From the cell containing the given text, extract its center point as (X, Y) coordinate. 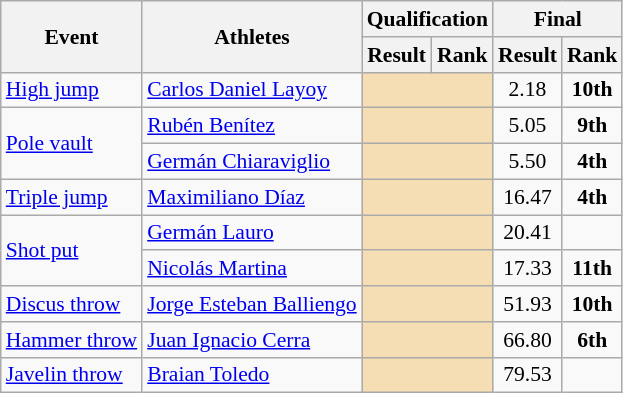
Final (558, 19)
Javelin throw (72, 375)
9th (592, 126)
Event (72, 36)
Shot put (72, 250)
79.53 (528, 375)
17.33 (528, 269)
Braian Toledo (252, 375)
Maximiliano Díaz (252, 197)
Triple jump (72, 197)
Discus throw (72, 304)
Carlos Daniel Layoy (252, 90)
Nicolás Martina (252, 269)
High jump (72, 90)
5.50 (528, 162)
Rubén Benítez (252, 126)
2.18 (528, 90)
11th (592, 269)
Pole vault (72, 144)
Juan Ignacio Cerra (252, 340)
Germán Chiaraviglio (252, 162)
Qualification (428, 19)
51.93 (528, 304)
20.41 (528, 233)
6th (592, 340)
Germán Lauro (252, 233)
Hammer throw (72, 340)
Jorge Esteban Balliengo (252, 304)
66.80 (528, 340)
Athletes (252, 36)
5.05 (528, 126)
16.47 (528, 197)
